Scan for the cell matching the given text and deliver its (x, y) coordinate at center. 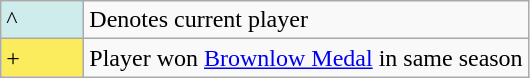
Denotes current player (306, 20)
^ (42, 20)
+ (42, 58)
Player won Brownlow Medal in same season (306, 58)
